For the text-containing cell, return its midpoint in [X, Y] coordinate format. 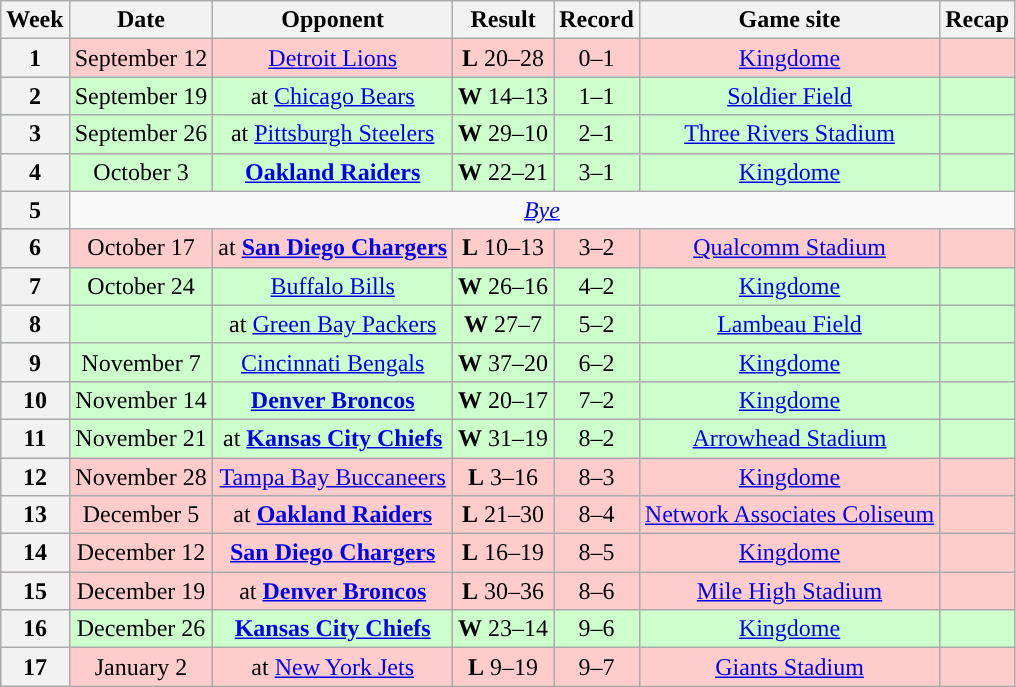
at New York Jets [333, 667]
September 26 [141, 134]
October 3 [141, 172]
W 27–7 [504, 324]
2 [35, 96]
16 [35, 629]
7–2 [597, 400]
December 26 [141, 629]
Mile High Stadium [789, 591]
0–1 [597, 58]
Game site [789, 20]
at Oakland Raiders [333, 515]
September 12 [141, 58]
4 [35, 172]
1–1 [597, 96]
6 [35, 248]
Three Rivers Stadium [789, 134]
L 21–30 [504, 515]
Bye [542, 210]
Result [504, 20]
L 30–36 [504, 591]
December 12 [141, 553]
Kansas City Chiefs [333, 629]
W 20–17 [504, 400]
8–3 [597, 477]
San Diego Chargers [333, 553]
9–6 [597, 629]
1 [35, 58]
13 [35, 515]
at Green Bay Packers [333, 324]
Soldier Field [789, 96]
9–7 [597, 667]
October 24 [141, 286]
November 21 [141, 438]
5 [35, 210]
November 14 [141, 400]
W 26–16 [504, 286]
Tampa Bay Buccaneers [333, 477]
W 14–13 [504, 96]
Week [35, 20]
6–2 [597, 362]
W 23–14 [504, 629]
10 [35, 400]
December 19 [141, 591]
L 3–16 [504, 477]
Buffalo Bills [333, 286]
January 2 [141, 667]
L 10–13 [504, 248]
November 7 [141, 362]
Detroit Lions [333, 58]
3 [35, 134]
L 20–28 [504, 58]
December 5 [141, 515]
4–2 [597, 286]
at Kansas City Chiefs [333, 438]
8–4 [597, 515]
8–5 [597, 553]
15 [35, 591]
5–2 [597, 324]
at Chicago Bears [333, 96]
at San Diego Chargers [333, 248]
8 [35, 324]
W 29–10 [504, 134]
Cincinnati Bengals [333, 362]
2–1 [597, 134]
Network Associates Coliseum [789, 515]
8–2 [597, 438]
September 19 [141, 96]
W 31–19 [504, 438]
November 28 [141, 477]
Arrowhead Stadium [789, 438]
Qualcomm Stadium [789, 248]
3–1 [597, 172]
Recap [978, 20]
17 [35, 667]
L 9–19 [504, 667]
Date [141, 20]
Giants Stadium [789, 667]
9 [35, 362]
Denver Broncos [333, 400]
3–2 [597, 248]
11 [35, 438]
14 [35, 553]
L 16–19 [504, 553]
at Denver Broncos [333, 591]
W 22–21 [504, 172]
12 [35, 477]
Record [597, 20]
October 17 [141, 248]
at Pittsburgh Steelers [333, 134]
8–6 [597, 591]
7 [35, 286]
W 37–20 [504, 362]
Lambeau Field [789, 324]
Oakland Raiders [333, 172]
Opponent [333, 20]
